Extract the [x, y] coordinate from the center of the cell holding the provided text.  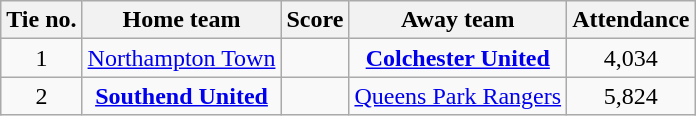
Score [315, 20]
Attendance [631, 20]
Queens Park Rangers [458, 96]
1 [42, 58]
Northampton Town [182, 58]
Home team [182, 20]
5,824 [631, 96]
Away team [458, 20]
Southend United [182, 96]
Colchester United [458, 58]
4,034 [631, 58]
Tie no. [42, 20]
2 [42, 96]
